Capture the cell that displays the provided text and extract its [X, Y] central coordinate. 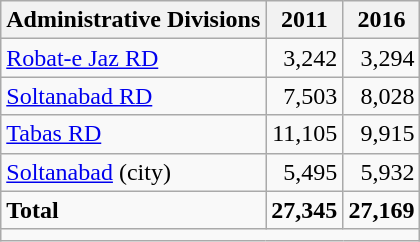
27,169 [382, 210]
5,932 [382, 172]
2011 [304, 20]
7,503 [304, 96]
8,028 [382, 96]
Tabas RD [134, 134]
2016 [382, 20]
11,105 [304, 134]
Robat-e Jaz RD [134, 58]
9,915 [382, 134]
Soltanabad (city) [134, 172]
27,345 [304, 210]
3,294 [382, 58]
3,242 [304, 58]
Soltanabad RD [134, 96]
5,495 [304, 172]
Administrative Divisions [134, 20]
Total [134, 210]
